Capture the cell that displays the provided text and extract its (x, y) central coordinate. 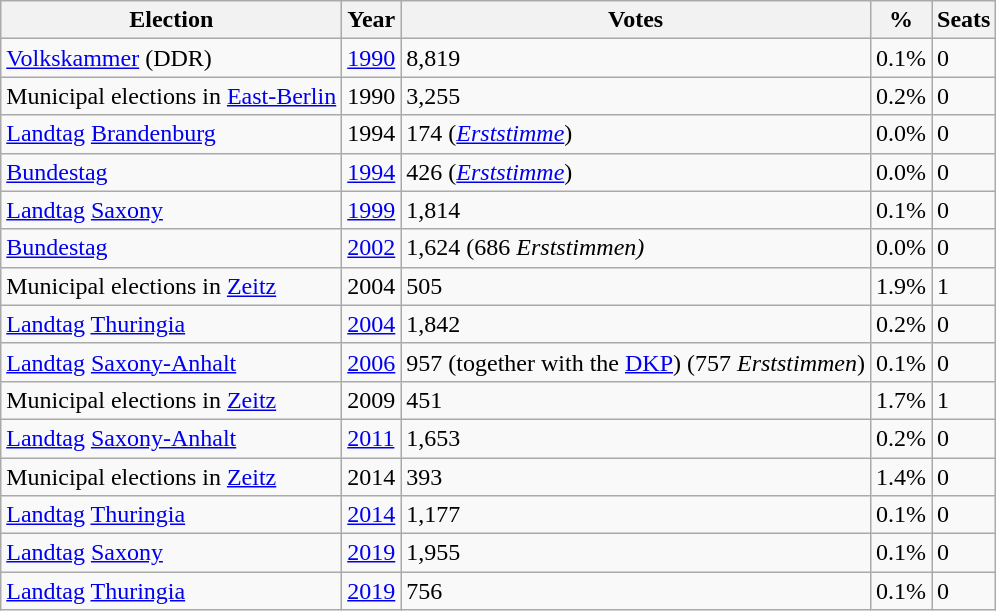
Election (172, 20)
2009 (372, 400)
Volkskammer (DDR) (172, 58)
1.4% (900, 477)
1,955 (636, 553)
8,819 (636, 58)
2006 (372, 362)
505 (636, 286)
1.7% (900, 400)
% (900, 20)
957 (together with the DKP) (757 Erststimmen) (636, 362)
2011 (372, 438)
Landtag Brandenburg (172, 134)
2002 (372, 248)
426 (Erststimme) (636, 172)
1,653 (636, 438)
Year (372, 20)
Municipal elections in East-Berlin (172, 96)
393 (636, 477)
1,814 (636, 210)
Votes (636, 20)
1999 (372, 210)
1,842 (636, 324)
1.9% (900, 286)
3,255 (636, 96)
756 (636, 591)
1,177 (636, 515)
451 (636, 400)
1,624 (686 Erststimmen) (636, 248)
174 (Erststimme) (636, 134)
Seats (964, 20)
